Find where the given text appears and provide that cell's center as [x, y] coordinate. 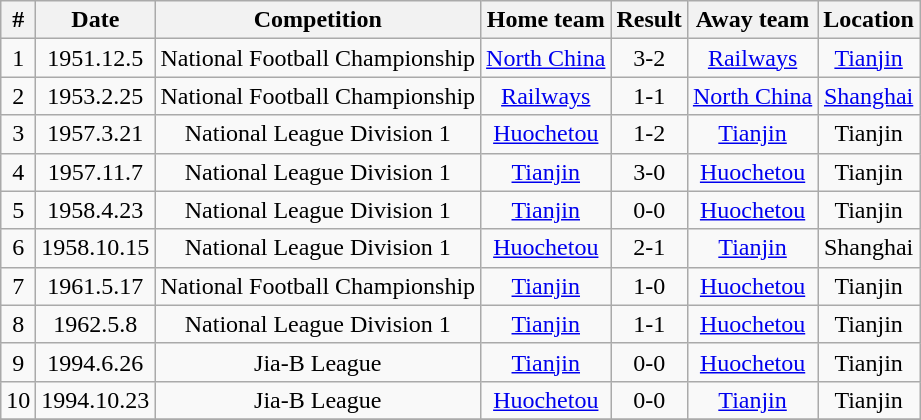
1994.10.23 [96, 400]
1-2 [649, 134]
9 [18, 362]
Away team [752, 20]
6 [18, 248]
Competition [318, 20]
7 [18, 286]
4 [18, 172]
1951.12.5 [96, 58]
2 [18, 96]
2-1 [649, 248]
# [18, 20]
3-2 [649, 58]
1958.10.15 [96, 248]
1994.6.26 [96, 362]
1953.2.25 [96, 96]
5 [18, 210]
1958.4.23 [96, 210]
3-0 [649, 172]
1961.5.17 [96, 286]
1962.5.8 [96, 324]
10 [18, 400]
3 [18, 134]
Date [96, 20]
8 [18, 324]
1957.11.7 [96, 172]
Result [649, 20]
Location [869, 20]
1957.3.21 [96, 134]
1-0 [649, 286]
1 [18, 58]
Home team [546, 20]
